Determine the (X, Y) coordinate at the center of the cell enclosing the given text.  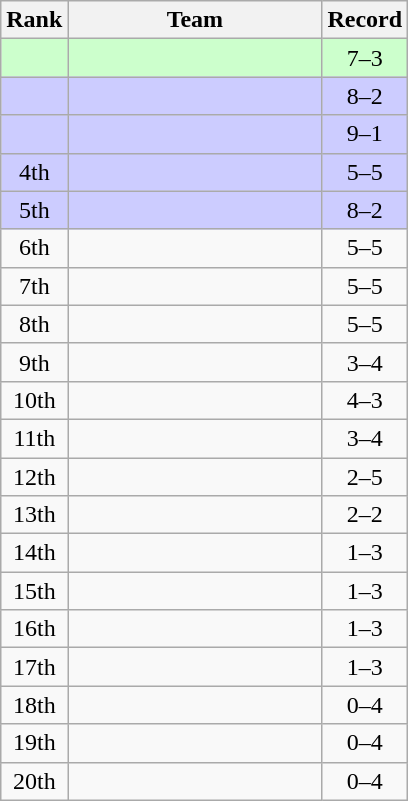
Record (365, 20)
Rank (34, 20)
13th (34, 515)
4th (34, 172)
6th (34, 248)
15th (34, 591)
19th (34, 743)
16th (34, 629)
7–3 (365, 58)
Team (195, 20)
8th (34, 324)
17th (34, 667)
14th (34, 553)
11th (34, 438)
18th (34, 705)
2–2 (365, 515)
2–5 (365, 477)
4–3 (365, 400)
10th (34, 400)
7th (34, 286)
20th (34, 781)
9th (34, 362)
5th (34, 210)
12th (34, 477)
9–1 (365, 134)
